Return [x, y] of the center of cell containing provided text 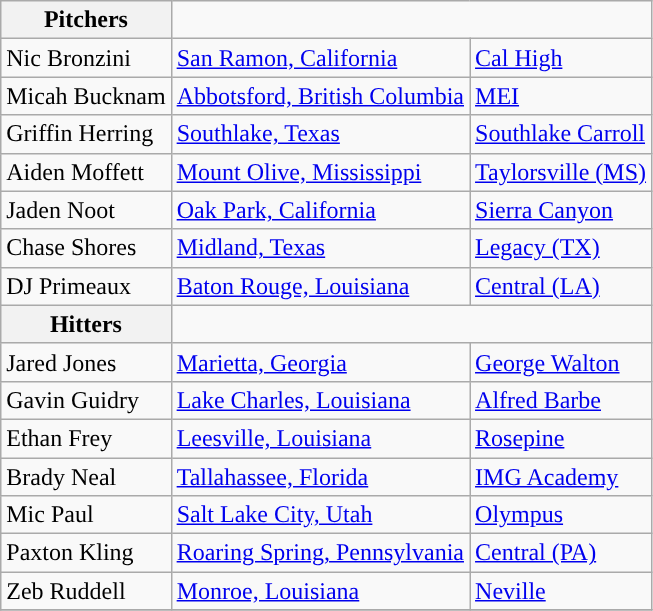
IMG Academy [561, 477]
Tallahassee, Florida [320, 477]
Mount Olive, Mississippi [320, 172]
Neville [561, 591]
Monroe, Louisiana [320, 591]
Jaden Noot [86, 210]
Roaring Spring, Pennsylvania [320, 553]
Micah Bucknam [86, 96]
Marietta, Georgia [320, 362]
Paxton Kling [86, 553]
Oak Park, California [320, 210]
Cal High [561, 58]
Mic Paul [86, 515]
Ethan Frey [86, 438]
Aiden Moffett [86, 172]
Abbotsford, British Columbia [320, 96]
Legacy (TX) [561, 248]
San Ramon, California [320, 58]
Midland, Texas [320, 248]
Olympus [561, 515]
Salt Lake City, Utah [320, 515]
Rosepine [561, 438]
Nic Bronzini [86, 58]
MEI [561, 96]
Southlake Carroll [561, 134]
George Walton [561, 362]
Baton Rouge, Louisiana [320, 286]
Lake Charles, Louisiana [320, 400]
Jared Jones [86, 362]
Alfred Barbe [561, 400]
DJ Primeaux [86, 286]
Pitchers [86, 20]
Griffin Herring [86, 134]
Sierra Canyon [561, 210]
Central (PA) [561, 553]
Hitters [86, 324]
Taylorsville (MS) [561, 172]
Southlake, Texas [320, 134]
Zeb Ruddell [86, 591]
Chase Shores [86, 248]
Central (LA) [561, 286]
Gavin Guidry [86, 400]
Leesville, Louisiana [320, 438]
Brady Neal [86, 477]
